Extract the (x, y) coordinate from the center of the cell holding the provided text.  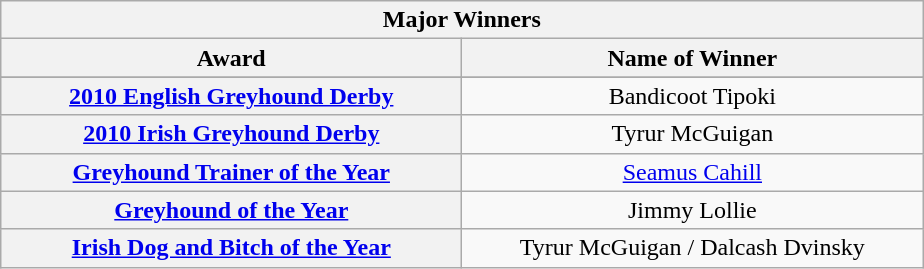
Name of Winner (692, 58)
Greyhound of the Year (232, 210)
Greyhound Trainer of the Year (232, 172)
2010 English Greyhound Derby (232, 96)
Irish Dog and Bitch of the Year (232, 248)
Tyrur McGuigan (692, 134)
Seamus Cahill (692, 172)
Bandicoot Tipoki (692, 96)
Major Winners (462, 20)
2010 Irish Greyhound Derby (232, 134)
Tyrur McGuigan / Dalcash Dvinsky (692, 248)
Award (232, 58)
Jimmy Lollie (692, 210)
